For the text-containing cell, return its midpoint in [X, Y] coordinate format. 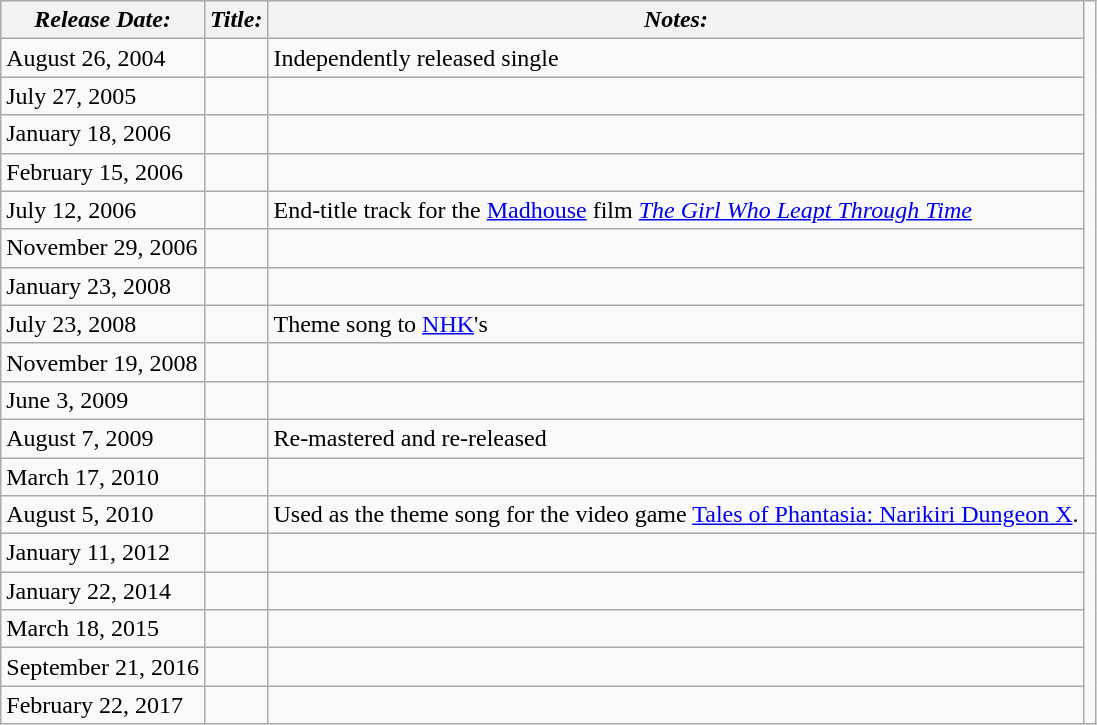
August 26, 2004 [103, 58]
August 5, 2010 [103, 515]
January 18, 2006 [103, 134]
End-title track for the Madhouse film The Girl Who Leapt Through Time [676, 210]
January 22, 2014 [103, 591]
March 18, 2015 [103, 629]
July 12, 2006 [103, 210]
July 23, 2008 [103, 324]
Theme song to NHK's [676, 324]
September 21, 2016 [103, 667]
July 27, 2005 [103, 96]
November 19, 2008 [103, 362]
January 23, 2008 [103, 286]
Notes: [676, 20]
Re-mastered and re-released [676, 438]
Release Date: [103, 20]
November 29, 2006 [103, 248]
Used as the theme song for the video game Tales of Phantasia: Narikiri Dungeon X. [676, 515]
Title: [236, 20]
March 17, 2010 [103, 477]
February 15, 2006 [103, 172]
June 3, 2009 [103, 400]
January 11, 2012 [103, 553]
February 22, 2017 [103, 705]
August 7, 2009 [103, 438]
Independently released single [676, 58]
